Scan for the cell matching the given text and deliver its (x, y) coordinate at center. 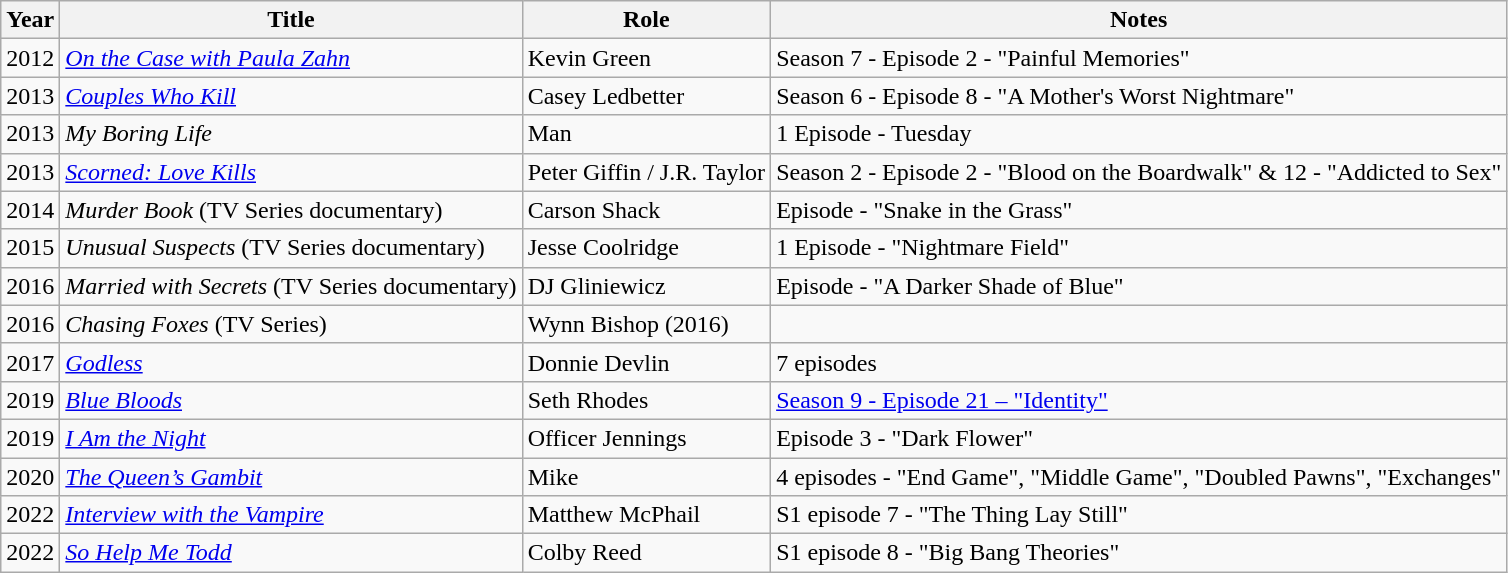
Episode 3 - "Dark Flower" (1139, 438)
On the Case with Paula Zahn (291, 58)
1 Episode - Tuesday (1139, 134)
Season 9 - Episode 21 – "Identity" (1139, 400)
Carson Shack (646, 210)
So Help Me Todd (291, 553)
S1 episode 7 - "The Thing Lay Still" (1139, 515)
Episode - "A Darker Shade of Blue" (1139, 286)
Chasing Foxes (TV Series) (291, 324)
Unusual Suspects (TV Series documentary) (291, 248)
Scorned: Love Kills (291, 172)
Season 2 - Episode 2 - "Blood on the Boardwalk" & 12 - "Addicted to Sex" (1139, 172)
2015 (30, 248)
1 Episode - "Nightmare Field" (1139, 248)
2014 (30, 210)
Colby Reed (646, 553)
My Boring Life (291, 134)
2012 (30, 58)
Interview with the Vampire (291, 515)
Title (291, 20)
Role (646, 20)
2020 (30, 477)
S1 episode 8 - "Big Bang Theories" (1139, 553)
I Am the Night (291, 438)
Peter Giffin / J.R. Taylor (646, 172)
Casey Ledbetter (646, 96)
Season 7 - Episode 2 - "Painful Memories" (1139, 58)
4 episodes - "End Game", "Middle Game", "Doubled Pawns", "Exchanges" (1139, 477)
Mike (646, 477)
Couples Who Kill (291, 96)
Kevin Green (646, 58)
Jesse Coolridge (646, 248)
Blue Bloods (291, 400)
Donnie Devlin (646, 362)
2017 (30, 362)
Man (646, 134)
Seth Rhodes (646, 400)
Matthew McPhail (646, 515)
The Queen’s Gambit (291, 477)
Year (30, 20)
Notes (1139, 20)
Wynn Bishop (2016) (646, 324)
Officer Jennings (646, 438)
Murder Book (TV Series documentary) (291, 210)
Married with Secrets (TV Series documentary) (291, 286)
Season 6 - Episode 8 - "A Mother's Worst Nightmare" (1139, 96)
Episode - "Snake in the Grass" (1139, 210)
7 episodes (1139, 362)
DJ Gliniewicz (646, 286)
Godless (291, 362)
